Return the [X, Y] coordinate for the center point of the cell that contains the specified text.  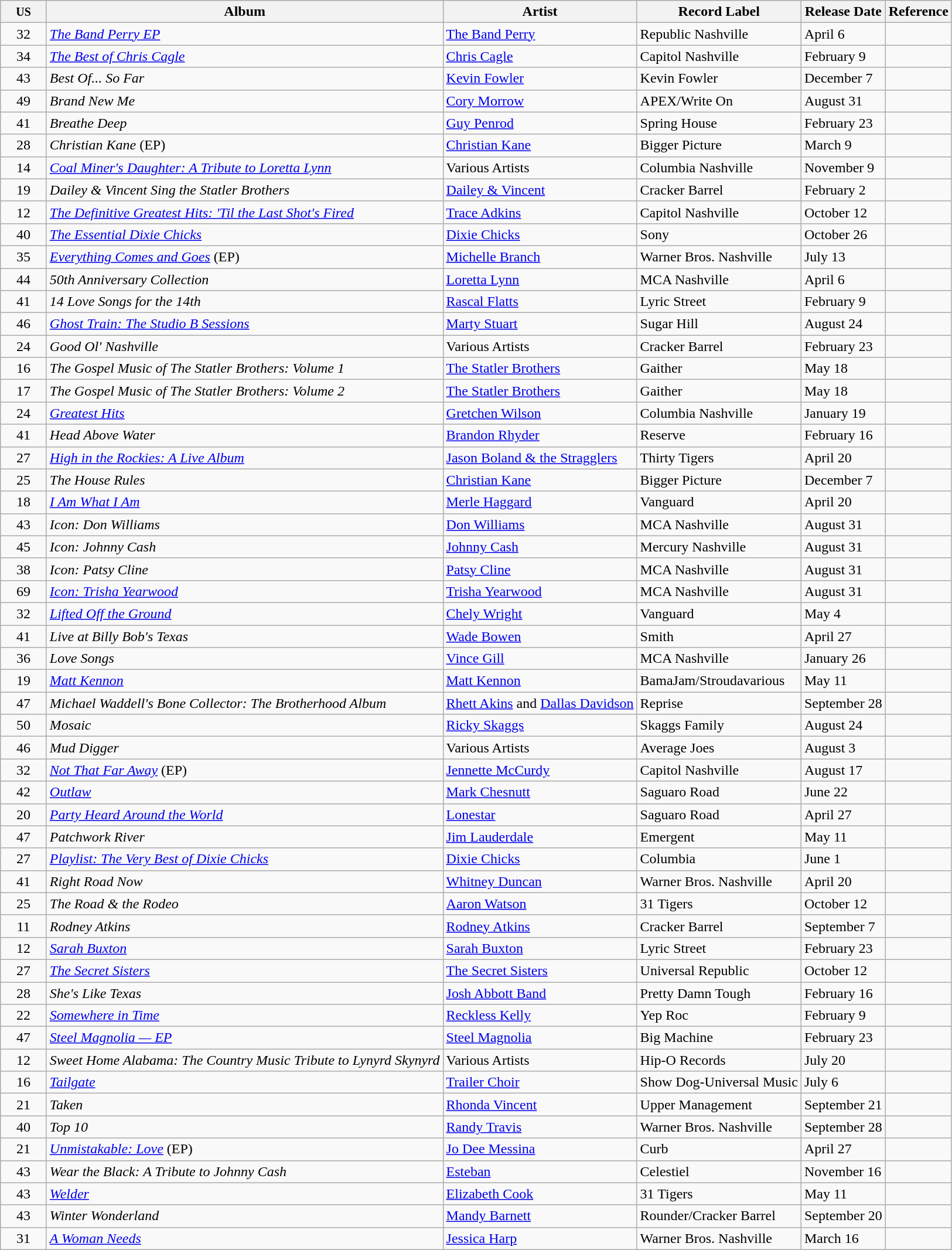
Icon: Johnny Cash [245, 547]
Loretta Lynn [540, 280]
Show Dog-Universal Music [719, 1082]
Sony [719, 234]
The Best of Chris Cagle [245, 56]
Somewhere in Time [245, 1016]
Universal Republic [719, 970]
18 [23, 502]
August 3 [843, 748]
Skaggs Family [719, 726]
Jo Dee Messina [540, 1149]
22 [23, 1016]
Emergent [719, 837]
Gretchen Wilson [540, 413]
50 [23, 726]
The House Rules [245, 480]
Taken [245, 1105]
Ghost Train: The Studio B Sessions [245, 324]
June 1 [843, 859]
Patchwork River [245, 837]
Winter Wonderland [245, 1216]
Dailey & Vincent [540, 190]
Lifted Off the Ground [245, 614]
Artist [540, 12]
I Am What I Am [245, 502]
US [23, 12]
May 4 [843, 614]
Jessica Harp [540, 1238]
Merle Haggard [540, 502]
Christian Kane (EP) [245, 145]
The Band Perry [540, 34]
Live at Billy Bob's Texas [245, 636]
Josh Abbott Band [540, 993]
34 [23, 56]
Esteban [540, 1171]
June 22 [843, 792]
Steel Magnolia [540, 1038]
Steel Magnolia — EP [245, 1038]
July 13 [843, 257]
Average Joes [719, 748]
35 [23, 257]
Jim Lauderdale [540, 837]
Big Machine [719, 1038]
50th Anniversary Collection [245, 280]
Cory Morrow [540, 101]
17 [23, 391]
Sugar Hill [719, 324]
Mandy Barnett [540, 1216]
49 [23, 101]
The Gospel Music of The Statler Brothers: Volume 1 [245, 369]
20 [23, 815]
Thirty Tigers [719, 458]
Rhett Akins and Dallas Davidson [540, 703]
September 7 [843, 926]
Michelle Branch [540, 257]
Tailgate [245, 1082]
45 [23, 547]
Reprise [719, 703]
31 [23, 1238]
Michael Waddell's Bone Collector: The Brotherhood Album [245, 703]
September 21 [843, 1105]
Mud Digger [245, 748]
Dailey & Vincent Sing the Statler Brothers [245, 190]
High in the Rockies: A Live Album [245, 458]
14 Love Songs for the 14th [245, 302]
Don Williams [540, 524]
Curb [719, 1149]
Celestiel [719, 1171]
Top 10 [245, 1127]
Trailer Choir [540, 1082]
Right Road Now [245, 881]
Rhonda Vincent [540, 1105]
July 20 [843, 1060]
Rounder/Cracker Barrel [719, 1216]
Icon: Don Williams [245, 524]
Whitney Duncan [540, 881]
14 [23, 168]
Good Ol' Nashville [245, 346]
She's Like Texas [245, 993]
Reference [919, 12]
Johnny Cash [540, 547]
Trace Adkins [540, 212]
Love Songs [245, 659]
APEX/Write On [719, 101]
Randy Travis [540, 1127]
11 [23, 926]
Brandon Rhyder [540, 435]
Marty Stuart [540, 324]
Breathe Deep [245, 123]
Rascal Flatts [540, 302]
The Definitive Greatest Hits: 'Til the Last Shot's Fired [245, 212]
October 26 [843, 234]
Jennette McCurdy [540, 770]
Ricky Skaggs [540, 726]
Unmistakable: Love (EP) [245, 1149]
The Band Perry EP [245, 34]
42 [23, 792]
The Road & the Rodeo [245, 904]
BamaJam/Stroudavarious [719, 681]
Album [245, 12]
Chely Wright [540, 614]
Patsy Cline [540, 569]
69 [23, 591]
Hip-O Records [719, 1060]
Vince Gill [540, 659]
September 20 [843, 1216]
Not That Far Away (EP) [245, 770]
Trisha Yearwood [540, 591]
Mercury Nashville [719, 547]
A Woman Needs [245, 1238]
Reckless Kelly [540, 1016]
Mosaic [245, 726]
November 16 [843, 1171]
Aaron Watson [540, 904]
Jason Boland & the Stragglers [540, 458]
The Gospel Music of The Statler Brothers: Volume 2 [245, 391]
Spring House [719, 123]
Elizabeth Cook [540, 1194]
Yep Roc [719, 1016]
Chris Cagle [540, 56]
Playlist: The Very Best of Dixie Chicks [245, 859]
January 19 [843, 413]
The Essential Dixie Chicks [245, 234]
Reserve [719, 435]
Pretty Damn Tough [719, 993]
Brand New Me [245, 101]
Best Of... So Far [245, 79]
Everything Comes and Goes (EP) [245, 257]
Mark Chesnutt [540, 792]
Outlaw [245, 792]
February 2 [843, 190]
Lonestar [540, 815]
Wade Bowen [540, 636]
Coal Miner's Daughter: A Tribute to Loretta Lynn [245, 168]
Icon: Trisha Yearwood [245, 591]
Guy Penrod [540, 123]
Smith [719, 636]
Release Date [843, 12]
Sweet Home Alabama: The Country Music Tribute to Lynyrd Skynyrd [245, 1060]
January 26 [843, 659]
Party Heard Around the World [245, 815]
November 9 [843, 168]
March 16 [843, 1238]
Welder [245, 1194]
Icon: Patsy Cline [245, 569]
July 6 [843, 1082]
38 [23, 569]
Republic Nashville [719, 34]
Upper Management [719, 1105]
Head Above Water [245, 435]
36 [23, 659]
Wear the Black: A Tribute to Johnny Cash [245, 1171]
Greatest Hits [245, 413]
Columbia [719, 859]
March 9 [843, 145]
Record Label [719, 12]
44 [23, 280]
August 17 [843, 770]
